Locate the cell with the specified text and output its (X, Y) center coordinate. 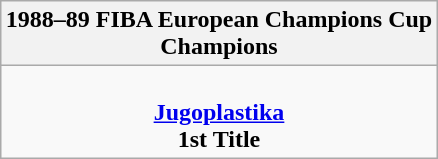
1988–89 FIBA European Champions CupChampions (218, 34)
Jugoplastika 1st Title (218, 112)
